Find where the given text appears and provide that cell's center as [x, y] coordinate. 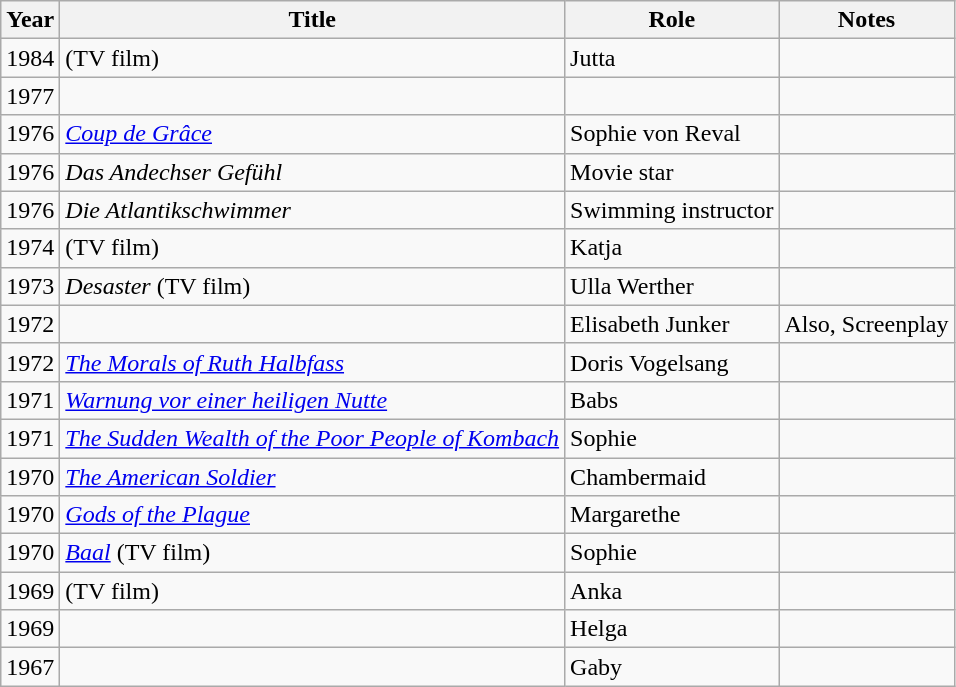
1977 [30, 96]
Ulla Werther [672, 286]
Die Atlantikschwimmer [312, 210]
Year [30, 20]
Chambermaid [672, 477]
Desaster (TV film) [312, 286]
1974 [30, 248]
Babs [672, 400]
Gods of the Plague [312, 515]
Movie star [672, 172]
Swimming instructor [672, 210]
Baal (TV film) [312, 553]
Gaby [672, 667]
Sophie von Reval [672, 134]
1973 [30, 286]
The Sudden Wealth of the Poor People of Kombach [312, 438]
Das Andechser Gefühl [312, 172]
Notes [866, 20]
Role [672, 20]
1967 [30, 667]
Warnung vor einer heiligen Nutte [312, 400]
Elisabeth Junker [672, 324]
Doris Vogelsang [672, 362]
The American Soldier [312, 477]
Jutta [672, 58]
Anka [672, 591]
Also, Screenplay [866, 324]
1984 [30, 58]
Helga [672, 629]
The Morals of Ruth Halbfass [312, 362]
Title [312, 20]
Coup de Grâce [312, 134]
Margarethe [672, 515]
Katja [672, 248]
